Detect which cell encompasses the target text, then output its (X, Y) center coordinate. 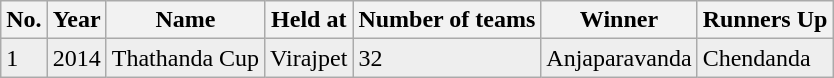
Name (185, 20)
Year (76, 20)
Chendanda (765, 58)
Virajpet (309, 58)
Runners Up (765, 20)
Number of teams (447, 20)
Held at (309, 20)
2014 (76, 58)
Anjaparavanda (619, 58)
Winner (619, 20)
1 (24, 58)
Thathanda Cup (185, 58)
32 (447, 58)
No. (24, 20)
